Extract the [X, Y] coordinate from the center of the cell holding the provided text.  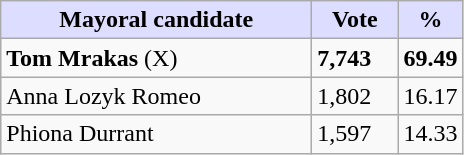
1,597 [355, 134]
7,743 [355, 58]
1,802 [355, 96]
Anna Lozyk Romeo [156, 96]
69.49 [430, 58]
Vote [355, 20]
Mayoral candidate [156, 20]
16.17 [430, 96]
Tom Mrakas (X) [156, 58]
% [430, 20]
14.33 [430, 134]
Phiona Durrant [156, 134]
